Output the [X, Y] coordinate of the center of the cell containing the given text.  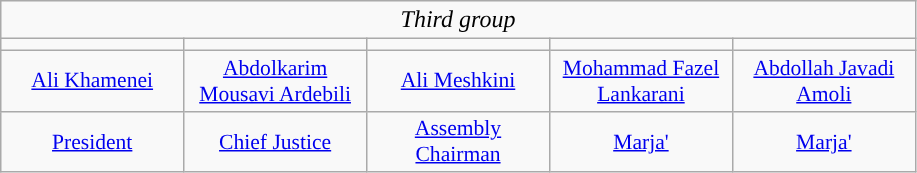
Ali Meshkini [458, 80]
Abdollah Javadi Amoli [824, 80]
Assembly Chairman [458, 142]
Mohammad Fazel Lankarani [640, 80]
Chief Justice [276, 142]
Third group [458, 20]
Ali Khamenei [92, 80]
Abdolkarim Mousavi Ardebili [276, 80]
President [92, 142]
